Output the (x, y) coordinate of the center of the cell containing the given text.  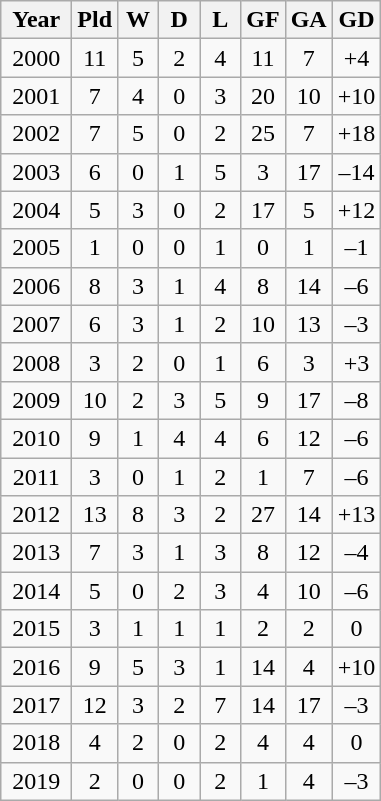
L (220, 20)
D (180, 20)
2011 (36, 477)
2001 (36, 96)
2009 (36, 400)
2004 (36, 210)
+3 (356, 362)
GA (308, 20)
+12 (356, 210)
–14 (356, 172)
25 (263, 134)
2019 (36, 781)
GD (356, 20)
–1 (356, 248)
2007 (36, 324)
+4 (356, 58)
Pld (95, 20)
2000 (36, 58)
–8 (356, 400)
2006 (36, 286)
2005 (36, 248)
W (138, 20)
2015 (36, 629)
27 (263, 515)
GF (263, 20)
2018 (36, 743)
2002 (36, 134)
2010 (36, 438)
20 (263, 96)
–4 (356, 553)
2003 (36, 172)
2016 (36, 667)
2013 (36, 553)
+18 (356, 134)
+13 (356, 515)
2008 (36, 362)
Year (36, 20)
2012 (36, 515)
2017 (36, 705)
2014 (36, 591)
